Detect which cell encompasses the target text, then output its (X, Y) center coordinate. 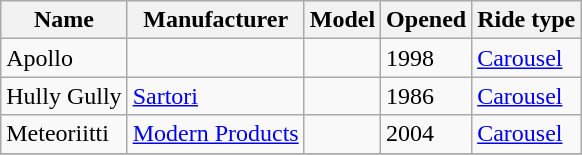
Model (342, 20)
Sartori (216, 96)
Modern Products (216, 134)
Opened (426, 20)
Hully Gully (64, 96)
Apollo (64, 58)
2004 (426, 134)
Manufacturer (216, 20)
Name (64, 20)
Meteoriitti (64, 134)
1998 (426, 58)
Ride type (526, 20)
1986 (426, 96)
